Provide the (x, y) coordinate of the cell's center where the given text is located.  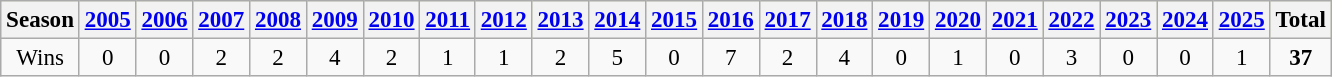
37 (1300, 58)
2020 (958, 20)
2014 (618, 20)
Total (1300, 20)
2018 (844, 20)
5 (618, 58)
2017 (788, 20)
2005 (108, 20)
2023 (1128, 20)
2022 (1072, 20)
2016 (730, 20)
2009 (334, 20)
2011 (448, 20)
2007 (222, 20)
2021 (1014, 20)
7 (730, 58)
3 (1072, 58)
2013 (560, 20)
2010 (392, 20)
2015 (674, 20)
Wins (40, 58)
2008 (278, 20)
2025 (1242, 20)
Season (40, 20)
2024 (1186, 20)
2019 (902, 20)
2012 (504, 20)
2006 (164, 20)
